Scan for the cell matching the given text and deliver its [X, Y] coordinate at center. 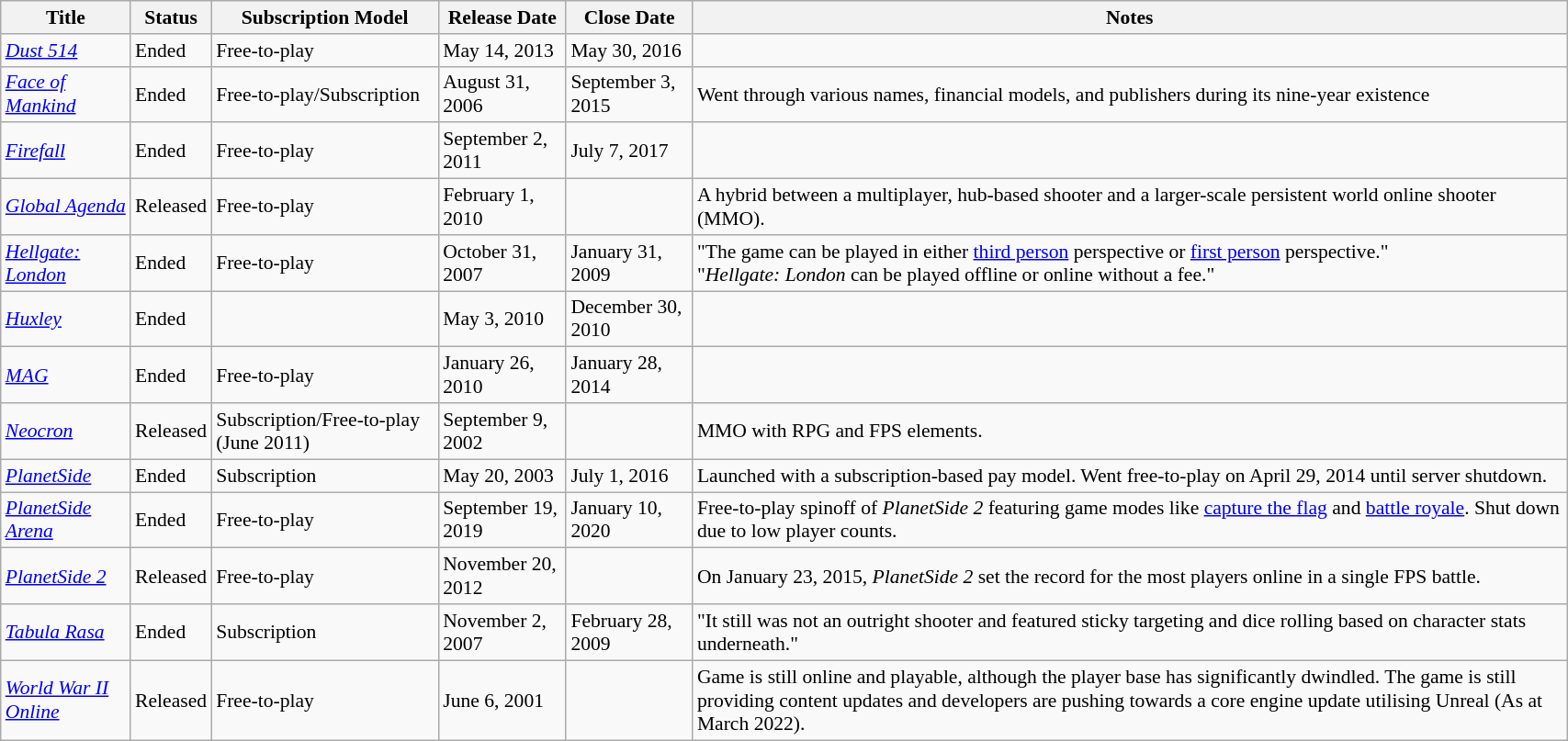
January 28, 2014 [629, 375]
February 28, 2009 [629, 632]
September 2, 2011 [502, 151]
"It still was not an outright shooter and featured sticky targeting and dice rolling based on character stats underneath." [1130, 632]
February 1, 2010 [502, 208]
Free-to-play spinoff of PlanetSide 2 featuring game modes like capture the flag and battle royale. Shut down due to low player counts. [1130, 520]
September 3, 2015 [629, 94]
May 3, 2010 [502, 320]
January 31, 2009 [629, 263]
May 14, 2013 [502, 51]
Close Date [629, 17]
Huxley [66, 320]
Release Date [502, 17]
January 10, 2020 [629, 520]
Tabula Rasa [66, 632]
September 9, 2002 [502, 432]
Launched with a subscription-based pay model. Went free-to-play on April 29, 2014 until server shutdown. [1130, 476]
On January 23, 2015, PlanetSide 2 set the record for the most players online in a single FPS battle. [1130, 577]
Notes [1130, 17]
January 26, 2010 [502, 375]
October 31, 2007 [502, 263]
May 30, 2016 [629, 51]
Free-to-play/Subscription [325, 94]
Hellgate: London [66, 263]
Face of Mankind [66, 94]
December 30, 2010 [629, 320]
November 20, 2012 [502, 577]
July 7, 2017 [629, 151]
PlanetSide Arena [66, 520]
World War II Online [66, 700]
MMO with RPG and FPS elements. [1130, 432]
June 6, 2001 [502, 700]
Subscription/Free-to-play (June 2011) [325, 432]
Firefall [66, 151]
PlanetSide 2 [66, 577]
A hybrid between a multiplayer, hub-based shooter and a larger-scale persistent world online shooter (MMO). [1130, 208]
September 19, 2019 [502, 520]
Status [171, 17]
July 1, 2016 [629, 476]
November 2, 2007 [502, 632]
MAG [66, 375]
May 20, 2003 [502, 476]
PlanetSide [66, 476]
August 31, 2006 [502, 94]
Went through various names, financial models, and publishers during its nine-year existence [1130, 94]
Neocron [66, 432]
Subscription Model [325, 17]
Dust 514 [66, 51]
Title [66, 17]
Global Agenda [66, 208]
